Identify which cell holds the provided text, then report its [x, y] central coordinate. 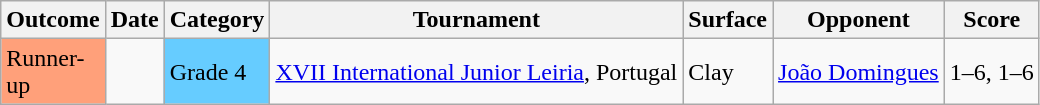
Clay [728, 72]
Surface [728, 20]
Date [134, 20]
Grade 4 [217, 72]
Outcome [53, 20]
Tournament [476, 20]
XVII International Junior Leiria, Portugal [476, 72]
1–6, 1–6 [992, 72]
Category [217, 20]
Score [992, 20]
Runner-up [53, 72]
João Domingues [859, 72]
Opponent [859, 20]
